For the text-containing cell, return its midpoint in (X, Y) coordinate format. 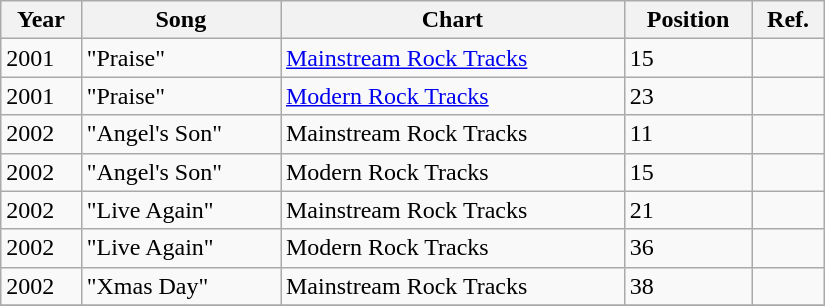
36 (688, 248)
"Xmas Day" (180, 286)
Song (180, 20)
38 (688, 286)
11 (688, 134)
Year (41, 20)
23 (688, 96)
21 (688, 210)
Ref. (788, 20)
Chart (452, 20)
Position (688, 20)
